Detect which cell encompasses the target text, then output its (x, y) center coordinate. 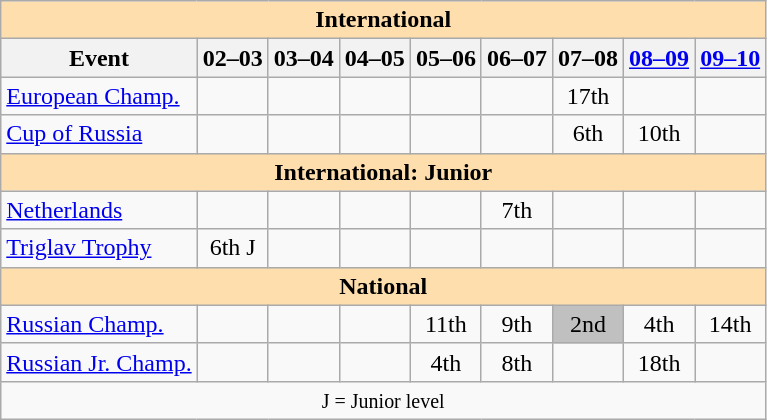
07–08 (588, 58)
8th (516, 362)
6th J (232, 248)
18th (660, 362)
Russian Champ. (99, 324)
04–05 (374, 58)
11th (446, 324)
Russian Jr. Champ. (99, 362)
International: Junior (384, 172)
7th (516, 210)
J = Junior level (384, 400)
Event (99, 58)
05–06 (446, 58)
Cup of Russia (99, 134)
European Champ. (99, 96)
06–07 (516, 58)
17th (588, 96)
6th (588, 134)
08–09 (660, 58)
09–10 (730, 58)
14th (730, 324)
2nd (588, 324)
National (384, 286)
10th (660, 134)
03–04 (304, 58)
International (384, 20)
9th (516, 324)
Netherlands (99, 210)
Triglav Trophy (99, 248)
02–03 (232, 58)
